Pinpoint the cell where the given text exists, returning its (X, Y) midpoint coordinate. 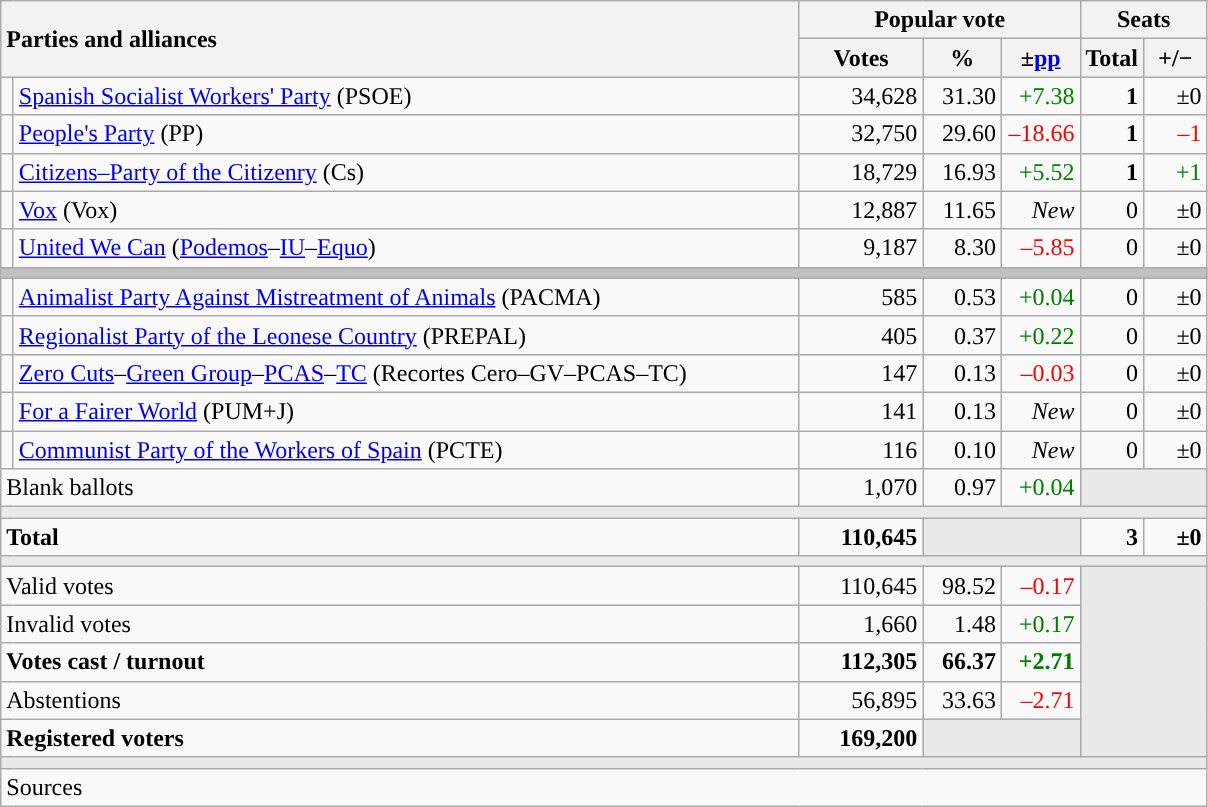
56,895 (861, 700)
Animalist Party Against Mistreatment of Animals (PACMA) (406, 297)
Blank ballots (400, 488)
Registered voters (400, 738)
1.48 (962, 624)
12,887 (861, 210)
Sources (604, 787)
0.10 (962, 449)
18,729 (861, 172)
–5.85 (1040, 248)
32,750 (861, 134)
+7.38 (1040, 96)
Seats (1144, 20)
±pp (1040, 58)
1,660 (861, 624)
0.97 (962, 488)
–2.71 (1040, 700)
Votes (861, 58)
–0.17 (1040, 586)
16.93 (962, 172)
8.30 (962, 248)
Invalid votes (400, 624)
Vox (Vox) (406, 210)
Spanish Socialist Workers' Party (PSOE) (406, 96)
Abstentions (400, 700)
141 (861, 411)
+5.52 (1040, 172)
Votes cast / turnout (400, 662)
585 (861, 297)
116 (861, 449)
+0.22 (1040, 335)
66.37 (962, 662)
29.60 (962, 134)
+0.17 (1040, 624)
0.37 (962, 335)
1,070 (861, 488)
Valid votes (400, 586)
Regionalist Party of the Leonese Country (PREPAL) (406, 335)
+/− (1176, 58)
98.52 (962, 586)
% (962, 58)
147 (861, 373)
11.65 (962, 210)
–18.66 (1040, 134)
Popular vote (940, 20)
For a Fairer World (PUM+J) (406, 411)
33.63 (962, 700)
People's Party (PP) (406, 134)
169,200 (861, 738)
9,187 (861, 248)
112,305 (861, 662)
United We Can (Podemos–IU–Equo) (406, 248)
Communist Party of the Workers of Spain (PCTE) (406, 449)
Zero Cuts–Green Group–PCAS–TC (Recortes Cero–GV–PCAS–TC) (406, 373)
3 (1112, 537)
0.53 (962, 297)
–0.03 (1040, 373)
Citizens–Party of the Citizenry (Cs) (406, 172)
405 (861, 335)
+2.71 (1040, 662)
31.30 (962, 96)
Parties and alliances (400, 39)
+1 (1176, 172)
–1 (1176, 134)
34,628 (861, 96)
